Output the [X, Y] coordinate of the center of the cell containing the given text.  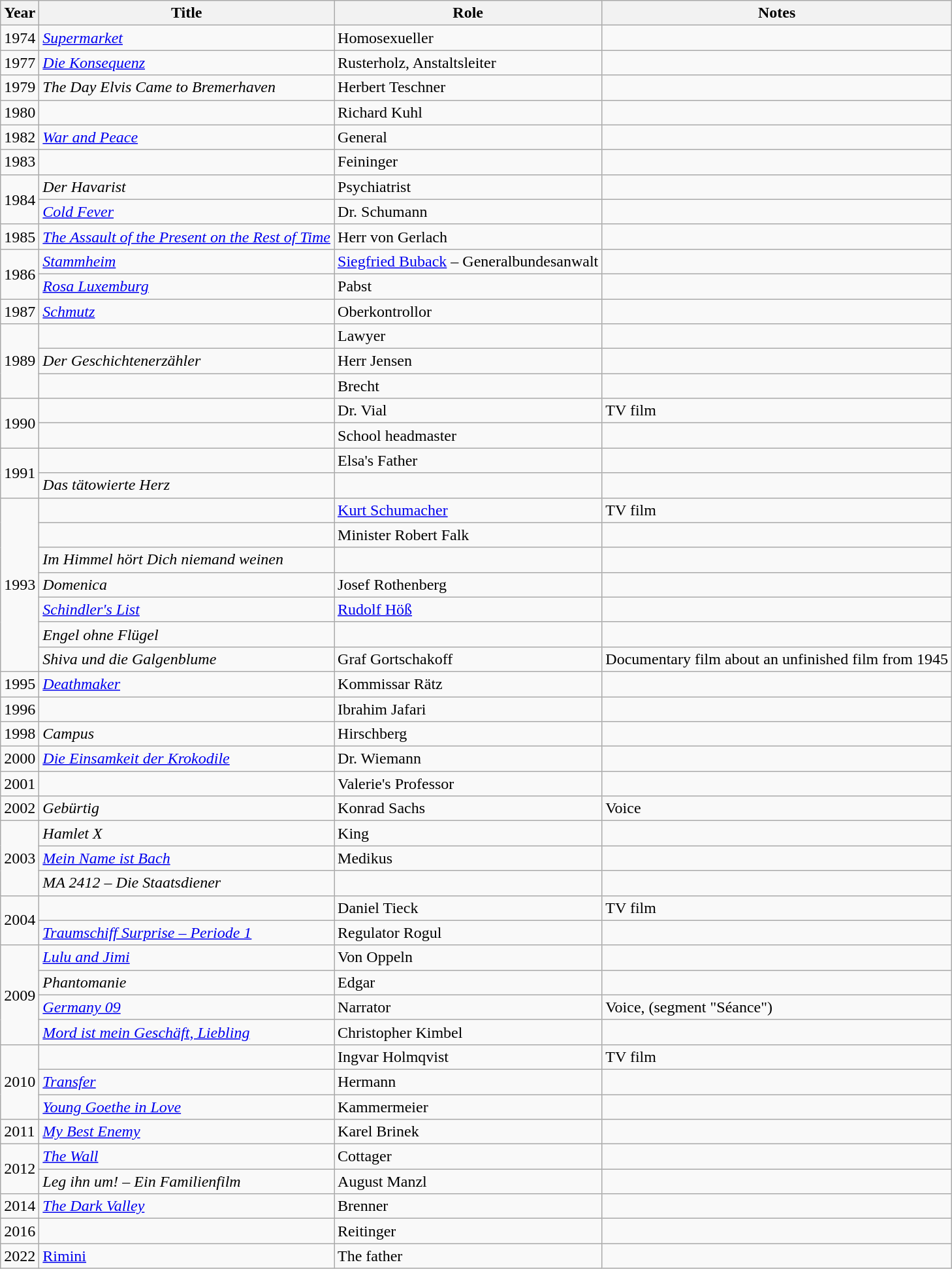
Engel ohne Flügel [187, 634]
Title [187, 13]
2014 [20, 1206]
2000 [20, 759]
Brenner [468, 1206]
Campus [187, 734]
Kurt Schumacher [468, 510]
Cottager [468, 1157]
My Best Enemy [187, 1132]
1987 [20, 312]
Rudolf Höß [468, 609]
Das tätowierte Herz [187, 485]
1990 [20, 423]
1984 [20, 199]
1974 [20, 38]
MA 2412 – Die Staatsdiener [187, 883]
King [468, 833]
2009 [20, 995]
Gebürtig [187, 809]
Young Goethe in Love [187, 1107]
Minister Robert Falk [468, 535]
2011 [20, 1132]
1982 [20, 137]
General [468, 137]
Von Oppeln [468, 957]
Hermann [468, 1082]
The father [468, 1256]
2004 [20, 920]
Daniel Tieck [468, 908]
Shiva und die Galgenblume [187, 659]
Stammheim [187, 261]
1989 [20, 361]
Der Geschichtenerzähler [187, 361]
1979 [20, 88]
2010 [20, 1082]
Kammermeier [468, 1107]
Year [20, 13]
2022 [20, 1256]
Mein Name ist Bach [187, 858]
Supermarket [187, 38]
1986 [20, 274]
1996 [20, 709]
Narrator [468, 1007]
Traumschiff Surprise – Periode 1 [187, 933]
The Assault of the Present on the Rest of Time [187, 236]
1993 [20, 585]
Regulator Rogul [468, 933]
Ingvar Holmqvist [468, 1057]
The Dark Valley [187, 1206]
Im Himmel hört Dich niemand weinen [187, 560]
2002 [20, 809]
Feininger [468, 162]
Karel Brinek [468, 1132]
Lulu and Jimi [187, 957]
Schindler's List [187, 609]
1977 [20, 63]
1980 [20, 112]
1991 [20, 473]
Brecht [468, 386]
The Wall [187, 1157]
Rimini [187, 1256]
Mord ist mein Geschäft, Liebling [187, 1032]
Ibrahim Jafari [468, 709]
2001 [20, 784]
Domenica [187, 585]
Rusterholz, Anstaltsleiter [468, 63]
August Manzl [468, 1181]
Deathmaker [187, 684]
Edgar [468, 982]
Konrad Sachs [468, 809]
2016 [20, 1231]
War and Peace [187, 137]
Die Konsequenz [187, 63]
Cold Fever [187, 212]
Dr. Schumann [468, 212]
Hirschberg [468, 734]
Voice [777, 809]
Herbert Teschner [468, 88]
Documentary film about an unfinished film from 1945 [777, 659]
Dr. Vial [468, 411]
Pabst [468, 286]
1983 [20, 162]
Homosexueller [468, 38]
Leg ihn um! – Ein Familienfilm [187, 1181]
Lawyer [468, 336]
Rosa Luxemburg [187, 286]
Role [468, 13]
Transfer [187, 1082]
Valerie's Professor [468, 784]
Kommissar Rätz [468, 684]
Oberkontrollor [468, 312]
Die Einsamkeit der Krokodile [187, 759]
Der Havarist [187, 187]
Hamlet X [187, 833]
School headmaster [468, 436]
Christopher Kimbel [468, 1032]
Graf Gortschakoff [468, 659]
Medikus [468, 858]
Phantomanie [187, 982]
Herr Jensen [468, 361]
Herr von Gerlach [468, 236]
Notes [777, 13]
1998 [20, 734]
Voice, (segment "Séance") [777, 1007]
Schmutz [187, 312]
Richard Kuhl [468, 112]
Josef Rothenberg [468, 585]
Dr. Wiemann [468, 759]
2003 [20, 858]
1985 [20, 236]
2012 [20, 1169]
Elsa's Father [468, 460]
The Day Elvis Came to Bremerhaven [187, 88]
Reitinger [468, 1231]
1995 [20, 684]
Psychiatrist [468, 187]
Siegfried Buback – Generalbundesanwalt [468, 261]
Germany 09 [187, 1007]
